Pinpoint the cell where the given text exists, returning its (X, Y) midpoint coordinate. 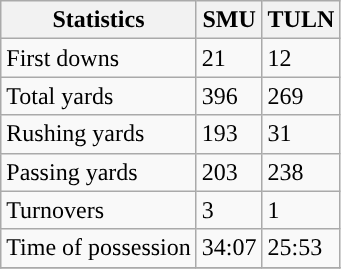
Total yards (99, 96)
193 (229, 134)
Rushing yards (99, 134)
269 (301, 96)
203 (229, 172)
TULN (301, 20)
31 (301, 134)
Statistics (99, 20)
21 (229, 58)
1 (301, 210)
Time of possession (99, 248)
First downs (99, 58)
12 (301, 58)
25:53 (301, 248)
Turnovers (99, 210)
3 (229, 210)
238 (301, 172)
34:07 (229, 248)
Passing yards (99, 172)
396 (229, 96)
SMU (229, 20)
